Determine the (X, Y) coordinate at the center of the cell enclosing the given text.  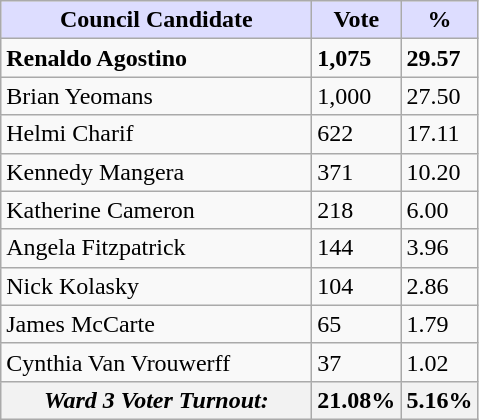
1.79 (440, 324)
Helmi Charif (156, 134)
Renaldo Agostino (156, 58)
37 (356, 362)
3.96 (440, 248)
144 (356, 248)
1,075 (356, 58)
104 (356, 286)
29.57 (440, 58)
21.08% (356, 400)
17.11 (440, 134)
Kennedy Mangera (156, 172)
James McCarte (156, 324)
1,000 (356, 96)
Brian Yeomans (156, 96)
622 (356, 134)
Nick Kolasky (156, 286)
Vote (356, 20)
1.02 (440, 362)
27.50 (440, 96)
2.86 (440, 286)
5.16% (440, 400)
Council Candidate (156, 20)
Katherine Cameron (156, 210)
% (440, 20)
218 (356, 210)
6.00 (440, 210)
65 (356, 324)
371 (356, 172)
Cynthia Van Vrouwerff (156, 362)
Ward 3 Voter Turnout: (156, 400)
10.20 (440, 172)
Angela Fitzpatrick (156, 248)
